Determine the [X, Y] coordinate at the center of the cell enclosing the given text.  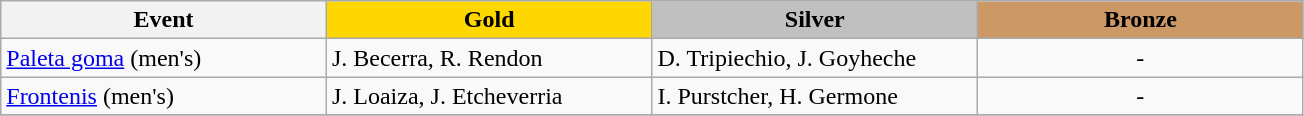
Frontenis (men's) [164, 96]
Paleta goma (men's) [164, 58]
D. Tripiechio, J. Goyheche [815, 58]
Silver [815, 20]
Event [164, 20]
J. Becerra, R. Rendon [489, 58]
J. Loaiza, J. Etcheverria [489, 96]
I. Purstcher, H. Germone [815, 96]
Gold [489, 20]
Bronze [1141, 20]
